From the cell containing the given text, extract its center point as [X, Y] coordinate. 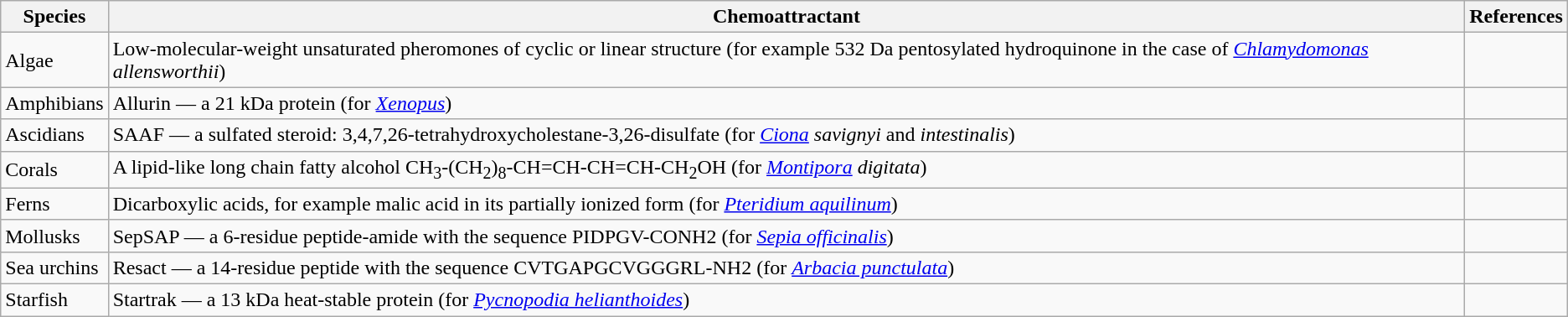
Dicarboxylic acids, for example malic acid in its partially ionized form (for Pteridium aquilinum) [787, 204]
Ascidians [54, 135]
SepSAP — a 6-residue peptide-amide with the sequence PIDPGV-CONH2 (for Sepia officinalis) [787, 236]
Starfish [54, 300]
Algae [54, 60]
Species [54, 17]
Sea urchins [54, 268]
Ferns [54, 204]
Mollusks [54, 236]
Resact — a 14-residue peptide with the sequence CVTGAPGCVGGGRL-NH2 (for Arbacia punctulata) [787, 268]
A lipid-like long chain fatty alcohol CH3-(CH2)8-CH=CH-CH=CH-CH2OH (for Montipora digitata) [787, 169]
SAAF — a sulfated steroid: 3,4,7,26-tetrahydroxycholestane-3,26-disulfate (for Ciona savignyi and intestinalis) [787, 135]
Startrak — a 13 kDa heat-stable protein (for Pycnopodia helianthoides) [787, 300]
References [1516, 17]
Allurin — a 21 kDa protein (for Xenopus) [787, 103]
Corals [54, 169]
Chemoattractant [787, 17]
Amphibians [54, 103]
